Return (X, Y) of the center of cell containing provided text 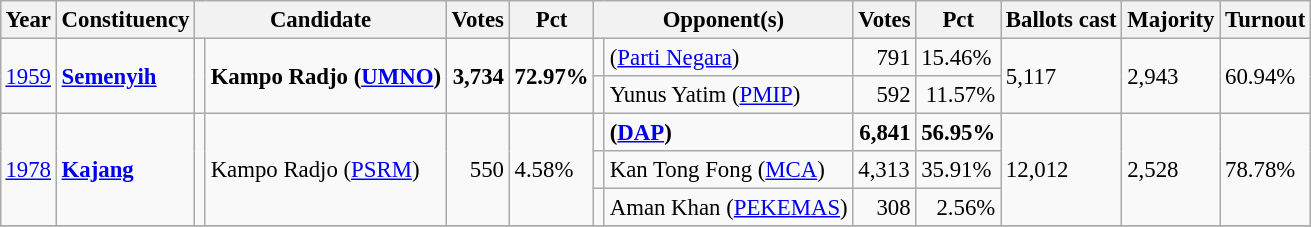
1978 (28, 170)
35.91% (958, 170)
Candidate (321, 20)
5,117 (1062, 76)
2.56% (958, 208)
15.46% (958, 57)
6,841 (884, 133)
4,313 (884, 170)
(Parti Negara) (728, 57)
(DAP) (728, 133)
2,943 (1171, 76)
Yunus Yatim (PMIP) (728, 95)
550 (478, 170)
12,012 (1062, 170)
Kan Tong Fong (MCA) (728, 170)
56.95% (958, 133)
Year (28, 20)
Constituency (125, 20)
Turnout (1266, 20)
4.58% (552, 170)
11.57% (958, 95)
Semenyih (125, 76)
592 (884, 95)
2,528 (1171, 170)
Kampo Radjo (UMNO) (326, 76)
Aman Khan (PEKEMAS) (728, 208)
308 (884, 208)
Kajang (125, 170)
Majority (1171, 20)
72.97% (552, 76)
3,734 (478, 76)
Ballots cast (1062, 20)
60.94% (1266, 76)
1959 (28, 76)
791 (884, 57)
Opponent(s) (724, 20)
Kampo Radjo (PSRM) (326, 170)
78.78% (1266, 170)
